Provide the (X, Y) coordinate of the cell's center where the given text is located.  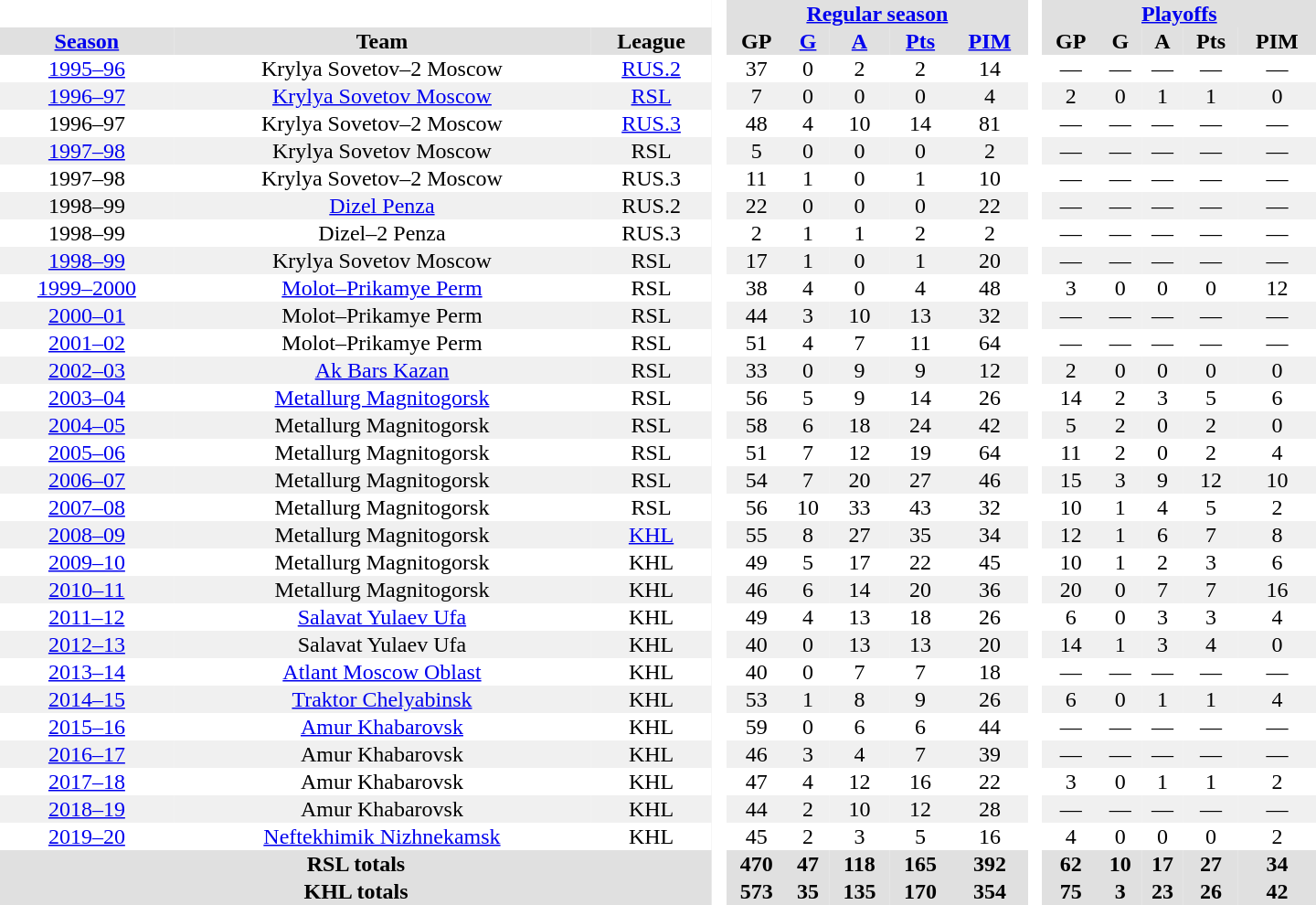
37 (757, 69)
1995–96 (87, 69)
23 (1162, 891)
54 (757, 480)
354 (989, 891)
Team (382, 41)
Traktor Chelyabinsk (382, 699)
75 (1071, 891)
2001–02 (87, 343)
RSL totals (356, 864)
470 (757, 864)
2011–12 (87, 617)
1999–2000 (87, 288)
36 (989, 590)
2004–05 (87, 425)
170 (921, 891)
2015–16 (87, 727)
53 (757, 699)
43 (921, 507)
2017–18 (87, 782)
38 (757, 288)
39 (989, 754)
Dizel Penza (382, 206)
392 (989, 864)
Atlant Moscow Oblast (382, 672)
2008–09 (87, 535)
58 (757, 425)
19 (921, 452)
Dizel–2 Penza (382, 233)
2012–13 (87, 644)
2002–03 (87, 370)
League (651, 41)
Ak Bars Kazan (382, 370)
2005–06 (87, 452)
135 (859, 891)
28 (989, 809)
KHL totals (356, 891)
15 (1071, 480)
2018–19 (87, 809)
2006–07 (87, 480)
165 (921, 864)
55 (757, 535)
Regular season (877, 14)
81 (989, 123)
Playoffs (1179, 14)
2016–17 (87, 754)
2009–10 (87, 562)
2000–01 (87, 315)
Neftekhimik Nizhnekamsk (382, 836)
118 (859, 864)
573 (757, 891)
59 (757, 727)
2014–15 (87, 699)
24 (921, 425)
2019–20 (87, 836)
Season (87, 41)
2010–11 (87, 590)
62 (1071, 864)
2013–14 (87, 672)
2003–04 (87, 398)
2007–08 (87, 507)
